Locate the cell with the specified text and output its [X, Y] center coordinate. 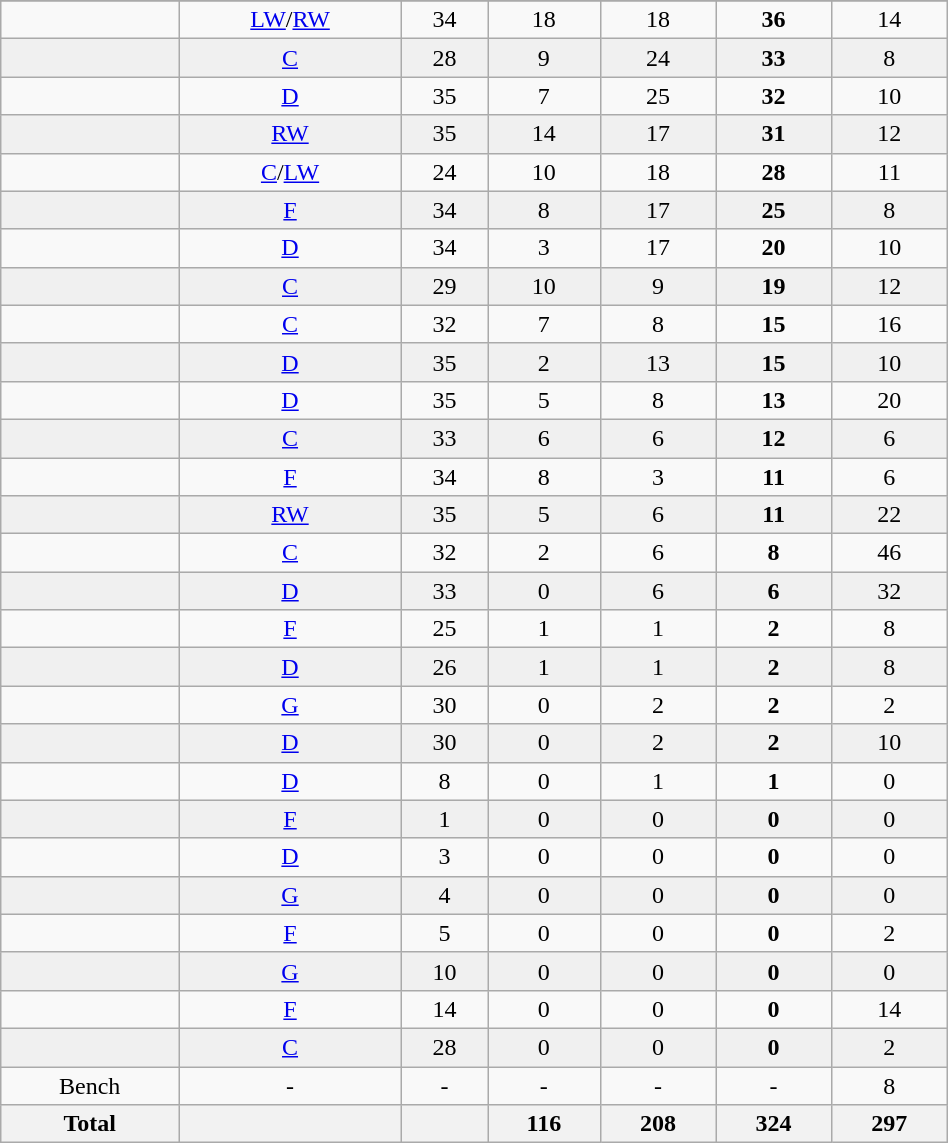
19 [774, 286]
26 [444, 667]
31 [774, 134]
16 [889, 324]
4 [444, 895]
LW/RW [290, 20]
324 [774, 1124]
29 [444, 286]
36 [774, 20]
C/LW [290, 172]
208 [658, 1124]
Total [90, 1124]
Bench [90, 1085]
116 [544, 1124]
22 [889, 515]
297 [889, 1124]
46 [889, 553]
